Determine the [x, y] coordinate at the center of the cell enclosing the given text.  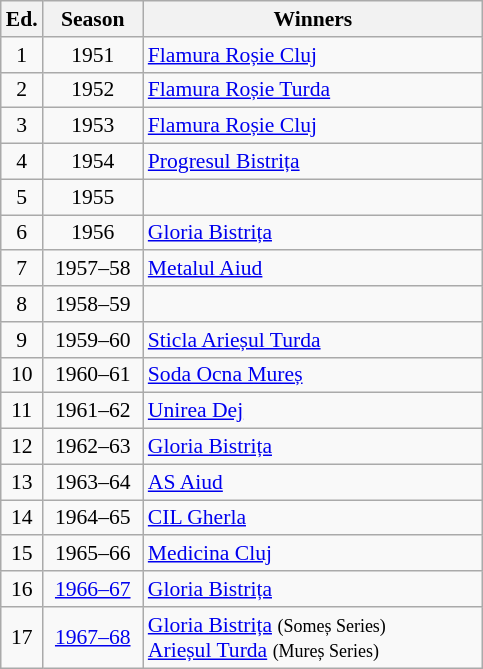
Unirea Dej [313, 411]
1963–64 [93, 482]
1956 [93, 233]
2 [22, 90]
1959–60 [93, 340]
8 [22, 304]
1967–68 [93, 638]
10 [22, 375]
1954 [93, 162]
1960–61 [93, 375]
12 [22, 447]
Soda Ocna Mureș [313, 375]
1964–65 [93, 518]
14 [22, 518]
1951 [93, 55]
CIL Gherla [313, 518]
Winners [313, 19]
7 [22, 269]
9 [22, 340]
17 [22, 638]
1966–67 [93, 589]
3 [22, 126]
6 [22, 233]
4 [22, 162]
Flamura Roșie Turda [313, 90]
1952 [93, 90]
1957–58 [93, 269]
Ed. [22, 19]
Season [93, 19]
15 [22, 554]
11 [22, 411]
AS Aiud [313, 482]
1958–59 [93, 304]
Metalul Aiud [313, 269]
Gloria Bistrița (Someș Series) Arieșul Turda (Mureș Series) [313, 638]
Medicina Cluj [313, 554]
1962–63 [93, 447]
13 [22, 482]
1965–66 [93, 554]
1 [22, 55]
5 [22, 197]
1961–62 [93, 411]
Progresul Bistrița [313, 162]
1955 [93, 197]
16 [22, 589]
1953 [93, 126]
Sticla Arieșul Turda [313, 340]
